Return the (x, y) coordinate for the center point of the cell that contains the specified text.  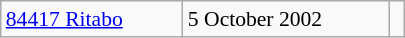
5 October 2002 (286, 19)
84417 Ritabo (92, 19)
